Capture the cell that displays the provided text and extract its (x, y) central coordinate. 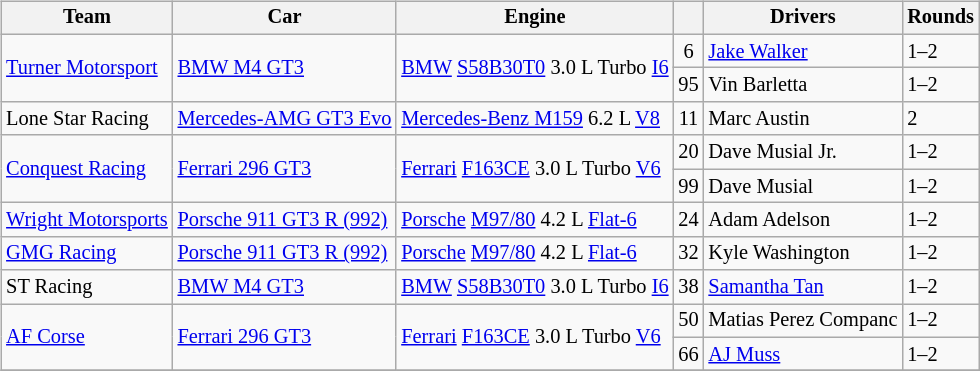
Jake Walker (804, 51)
Mercedes-Benz M159 6.2 L V8 (534, 119)
ST Racing (86, 287)
Turner Motorsport (86, 68)
99 (688, 186)
Mercedes-AMG GT3 Evo (285, 119)
Matias Perez Companc (804, 321)
11 (688, 119)
Dave Musial (804, 186)
50 (688, 321)
Rounds (940, 18)
GMG Racing (86, 253)
2 (940, 119)
95 (688, 85)
Vin Barletta (804, 85)
Car (285, 18)
32 (688, 253)
20 (688, 152)
Wright Motorsports (86, 220)
AJ Muss (804, 354)
Conquest Racing (86, 168)
Marc Austin (804, 119)
Adam Adelson (804, 220)
Samantha Tan (804, 287)
66 (688, 354)
Kyle Washington (804, 253)
38 (688, 287)
Engine (534, 18)
Lone Star Racing (86, 119)
6 (688, 51)
Team (86, 18)
AF Corse (86, 338)
Dave Musial Jr. (804, 152)
Drivers (804, 18)
24 (688, 220)
